Return [X, Y] of the center of cell containing provided text 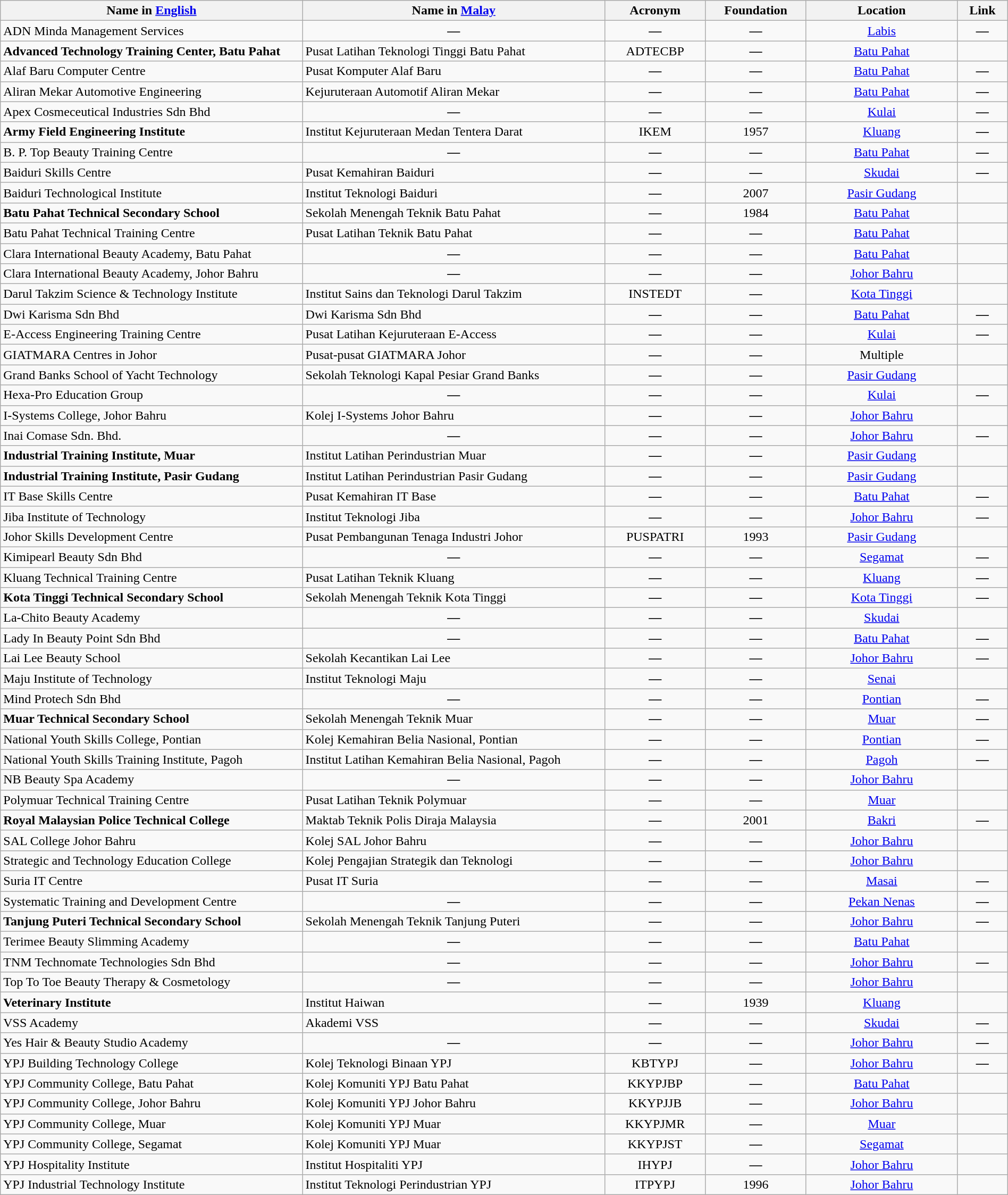
Sekolah Menengah Teknik Muar [453, 719]
Link [982, 11]
Baiduri Technological Institute [152, 193]
Institut Teknologi Perindustrian YPJ [453, 1184]
Alaf Baru Computer Centre [152, 71]
Pusat Latihan Teknologi Tinggi Batu Pahat [453, 51]
KKYPJBP [655, 1083]
YPJ Industrial Technology Institute [152, 1184]
Institut Latihan Kemahiran Belia Nasional, Pagoh [453, 759]
Kolej Komuniti YPJ Batu Pahat [453, 1083]
I-Systems College, Johor Bahru [152, 415]
SAL College Johor Bahru [152, 840]
NB Beauty Spa Academy [152, 780]
Masai [881, 881]
Army Field Engineering Institute [152, 132]
Kluang Technical Training Centre [152, 577]
1993 [756, 537]
GIATMARA Centres in Johor [152, 355]
Name in Malay [453, 11]
Clara International Beauty Academy, Johor Bahru [152, 274]
IT Base Skills Centre [152, 496]
Inai Comase Sdn. Bhd. [152, 436]
ADN Minda Management Services [152, 31]
Kolej Kemahiran Belia Nasional, Pontian [453, 739]
Location [881, 11]
Johor Skills Development Centre [152, 537]
Terimee Beauty Slimming Academy [152, 942]
Institut Teknologi Jiba [453, 516]
YPJ Community College, Johor Bahru [152, 1104]
YPJ Community College, Batu Pahat [152, 1083]
Royal Malaysian Police Technical College [152, 820]
Pusat Kemahiran Baiduri [453, 172]
Pusat Latihan Teknik Kluang [453, 577]
Kolej Teknologi Binaan YPJ [453, 1063]
IKEM [655, 132]
Advanced Technology Training Center, Batu Pahat [152, 51]
Akademi VSS [453, 1023]
Senai [881, 679]
Institut Haiwan [453, 1002]
Pusat-pusat GIATMARA Johor [453, 355]
Sekolah Menengah Teknik Tanjung Puteri [453, 922]
Yes Hair & Beauty Studio Academy [152, 1043]
Mind Protech Sdn Bhd [152, 699]
Pusat Latihan Teknik Polymuar [453, 800]
Batu Pahat Technical Training Centre [152, 233]
Pusat IT Suria [453, 881]
1957 [756, 132]
Institut Latihan Perindustrian Pasir Gudang [453, 476]
YPJ Community College, Muar [152, 1124]
Apex Cosmeceutical Industries Sdn Bhd [152, 112]
YPJ Building Technology College [152, 1063]
Lady In Beauty Point Sdn Bhd [152, 638]
Maju Institute of Technology [152, 679]
Industrial Training Institute, Pasir Gudang [152, 476]
KBTYPJ [655, 1063]
Sekolah Menengah Teknik Batu Pahat [453, 213]
Strategic and Technology Education College [152, 860]
Kolej Pengajian Strategik dan Teknologi [453, 860]
Kolej Komuniti YPJ Johor Bahru [453, 1104]
Kota Tinggi Technical Secondary School [152, 598]
Grand Banks School of Yacht Technology [152, 375]
ADTECBP [655, 51]
Labis [881, 31]
Baiduri Skills Centre [152, 172]
Pusat Kemahiran IT Base [453, 496]
PUSPATRI [655, 537]
2007 [756, 193]
KKYPJMR [655, 1124]
Acronym [655, 11]
YPJ Community College, Segamat [152, 1144]
Institut Sains dan Teknologi Darul Takzim [453, 294]
B. P. Top Beauty Training Centre [152, 152]
Jiba Institute of Technology [152, 516]
Bakri [881, 820]
La-Chito Beauty Academy [152, 618]
Institut Kejuruteraan Medan Tentera Darat [453, 132]
Kolej I-Systems Johor Bahru [453, 415]
1984 [756, 213]
1996 [756, 1184]
VSS Academy [152, 1023]
Muar Technical Secondary School [152, 719]
Hexa-Pro Education Group [152, 395]
Kimipearl Beauty Sdn Bhd [152, 557]
Pagoh [881, 759]
Pusat Komputer Alaf Baru [453, 71]
Veterinary Institute [152, 1002]
Kejuruteraan Automotif Aliran Mekar [453, 91]
Institut Hospitaliti YPJ [453, 1164]
Sekolah Teknologi Kapal Pesiar Grand Banks [453, 375]
Pekan Nenas [881, 901]
INSTEDT [655, 294]
Foundation [756, 11]
Pusat Latihan Kejuruteraan E-Access [453, 335]
Suria IT Centre [152, 881]
Multiple [881, 355]
Institut Teknologi Maju [453, 679]
Systematic Training and Development Centre [152, 901]
Pusat Pembangunan Tenaga Industri Johor [453, 537]
Maktab Teknik Polis Diraja Malaysia [453, 820]
Darul Takzim Science & Technology Institute [152, 294]
Industrial Training Institute, Muar [152, 456]
KKYPJST [655, 1144]
Pusat Latihan Teknik Batu Pahat [453, 233]
E-Access Engineering Training Centre [152, 335]
ITPYPJ [655, 1184]
Polymuar Technical Training Centre [152, 800]
Kolej SAL Johor Bahru [453, 840]
Institut Latihan Perindustrian Muar [453, 456]
Institut Teknologi Baiduri [453, 193]
2001 [756, 820]
Top To Toe Beauty Therapy & Cosmetology [152, 982]
Name in English [152, 11]
National Youth Skills Training Institute, Pagoh [152, 759]
Clara International Beauty Academy, Batu Pahat [152, 254]
TNM Technomate Technologies Sdn Bhd [152, 962]
Sekolah Menengah Teknik Kota Tinggi [453, 598]
YPJ Hospitality Institute [152, 1164]
1939 [756, 1002]
Sekolah Kecantikan Lai Lee [453, 658]
Tanjung Puteri Technical Secondary School [152, 922]
IHYPJ [655, 1164]
Lai Lee Beauty School [152, 658]
Aliran Mekar Automotive Engineering [152, 91]
Batu Pahat Technical Secondary School [152, 213]
National Youth Skills College, Pontian [152, 739]
KKYPJJB [655, 1104]
